Capture the cell that displays the provided text and extract its (X, Y) central coordinate. 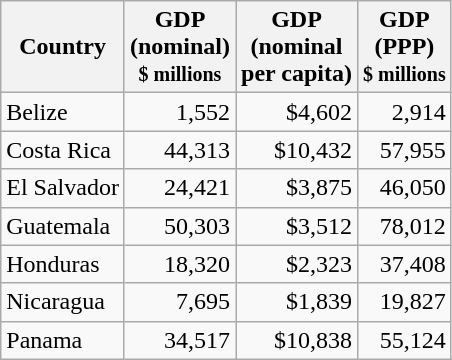
Nicaragua (63, 302)
Panama (63, 340)
19,827 (404, 302)
57,955 (404, 150)
46,050 (404, 188)
$3,875 (297, 188)
GDP(nominal)$ millions (180, 47)
GDP(PPP)$ millions (404, 47)
18,320 (180, 264)
$10,432 (297, 150)
GDP(nominalper capita) (297, 47)
24,421 (180, 188)
34,517 (180, 340)
Country (63, 47)
Honduras (63, 264)
7,695 (180, 302)
$4,602 (297, 112)
44,313 (180, 150)
2,914 (404, 112)
$1,839 (297, 302)
$2,323 (297, 264)
El Salvador (63, 188)
37,408 (404, 264)
55,124 (404, 340)
Belize (63, 112)
78,012 (404, 226)
50,303 (180, 226)
Costa Rica (63, 150)
$3,512 (297, 226)
Guatemala (63, 226)
1,552 (180, 112)
$10,838 (297, 340)
